Output the (X, Y) coordinate of the center of the cell containing the given text.  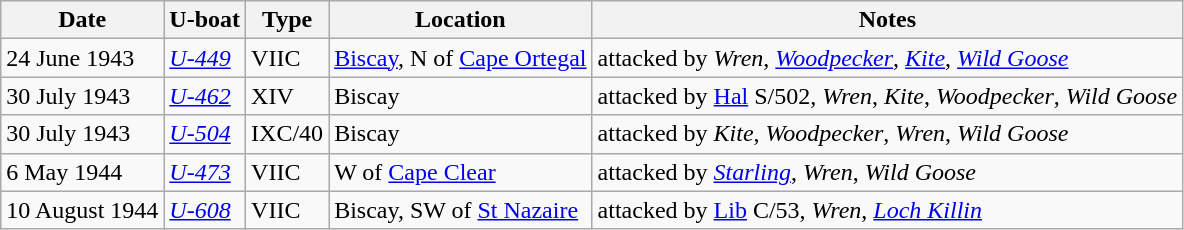
attacked by Wren, Woodpecker, Kite, Wild Goose (888, 58)
U-449 (205, 58)
attacked by Lib C/53, Wren, Loch Killin (888, 210)
Location (460, 20)
Type (288, 20)
U-504 (205, 134)
Biscay, SW of St Nazaire (460, 210)
U-608 (205, 210)
Notes (888, 20)
Biscay, N of Cape Ortegal (460, 58)
Date (82, 20)
XIV (288, 96)
attacked by Starling, Wren, Wild Goose (888, 172)
10 August 1944 (82, 210)
U-boat (205, 20)
U-462 (205, 96)
attacked by Hal S/502, Wren, Kite, Woodpecker, Wild Goose (888, 96)
attacked by Kite, Woodpecker, Wren, Wild Goose (888, 134)
W of Cape Clear (460, 172)
IXC/40 (288, 134)
6 May 1944 (82, 172)
U-473 (205, 172)
24 June 1943 (82, 58)
